From the cell containing the given text, extract its center point as [x, y] coordinate. 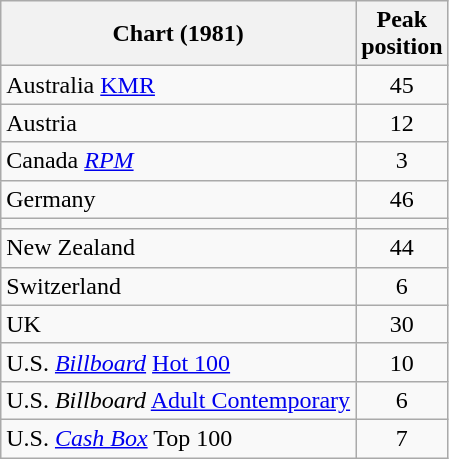
10 [402, 362]
UK [178, 324]
Canada RPM [178, 161]
Austria [178, 123]
30 [402, 324]
U.S. Billboard Hot 100 [178, 362]
46 [402, 199]
Chart (1981) [178, 34]
Switzerland [178, 286]
45 [402, 85]
3 [402, 161]
12 [402, 123]
44 [402, 248]
Australia KMR [178, 85]
7 [402, 438]
Peakposition [402, 34]
New Zealand [178, 248]
Germany [178, 199]
U.S. Cash Box Top 100 [178, 438]
U.S. Billboard Adult Contemporary [178, 400]
